Extract the (x, y) coordinate from the center of the cell holding the provided text.  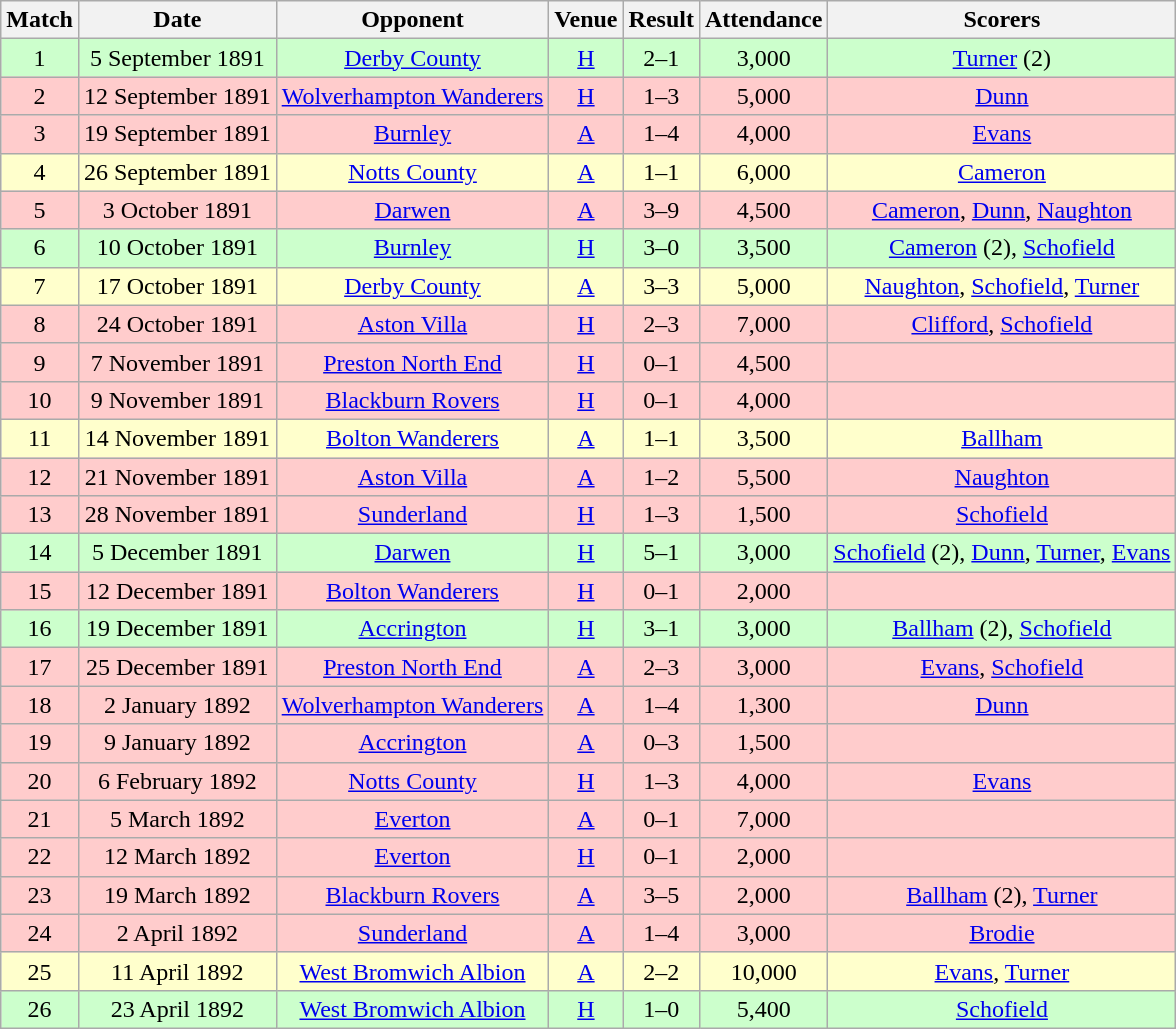
5,400 (763, 1009)
Ballham (2), Turner (1002, 895)
26 September 1891 (177, 172)
5 September 1891 (177, 58)
11 April 1892 (177, 971)
1 (40, 58)
21 November 1891 (177, 477)
18 (40, 705)
16 (40, 629)
28 November 1891 (177, 515)
Date (177, 20)
4 (40, 172)
12 December 1891 (177, 591)
17 October 1891 (177, 286)
8 (40, 324)
Result (661, 20)
5 March 1892 (177, 819)
19 September 1891 (177, 134)
3–9 (661, 210)
20 (40, 781)
7 (40, 286)
25 December 1891 (177, 667)
23 (40, 895)
Match (40, 20)
23 April 1892 (177, 1009)
Cameron, Dunn, Naughton (1002, 210)
9 (40, 362)
24 October 1891 (177, 324)
2–1 (661, 58)
2 (40, 96)
Cameron (2), Schofield (1002, 248)
Evans, Schofield (1002, 667)
2 January 1892 (177, 705)
15 (40, 591)
Clifford, Schofield (1002, 324)
5 December 1891 (177, 553)
17 (40, 667)
1–2 (661, 477)
Venue (586, 20)
24 (40, 933)
13 (40, 515)
10 October 1891 (177, 248)
Naughton (1002, 477)
26 (40, 1009)
5,500 (763, 477)
12 March 1892 (177, 857)
Ballham (1002, 438)
3 October 1891 (177, 210)
1,300 (763, 705)
Cameron (1002, 172)
3–3 (661, 286)
1–0 (661, 1009)
6 (40, 248)
19 December 1891 (177, 629)
Scorers (1002, 20)
Brodie (1002, 933)
9 November 1891 (177, 400)
5 (40, 210)
5–1 (661, 553)
Schofield (2), Dunn, Turner, Evans (1002, 553)
14 November 1891 (177, 438)
2 April 1892 (177, 933)
2–2 (661, 971)
Ballham (2), Schofield (1002, 629)
12 (40, 477)
Naughton, Schofield, Turner (1002, 286)
10,000 (763, 971)
6 February 1892 (177, 781)
Attendance (763, 20)
9 January 1892 (177, 743)
0–3 (661, 743)
3 (40, 134)
Evans, Turner (1002, 971)
21 (40, 819)
3–1 (661, 629)
22 (40, 857)
6,000 (763, 172)
19 March 1892 (177, 895)
11 (40, 438)
Turner (2) (1002, 58)
19 (40, 743)
3–5 (661, 895)
12 September 1891 (177, 96)
3–0 (661, 248)
14 (40, 553)
25 (40, 971)
7 November 1891 (177, 362)
10 (40, 400)
Opponent (412, 20)
